Scan for the cell matching the given text and deliver its (x, y) coordinate at center. 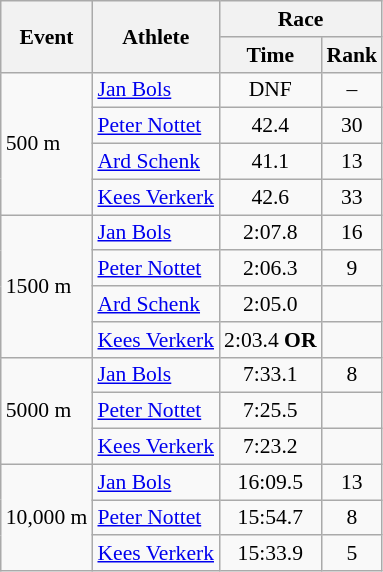
42.6 (270, 197)
Event (47, 36)
500 m (47, 143)
5000 m (47, 410)
33 (352, 197)
2:06.3 (270, 269)
Athlete (156, 36)
2:07.8 (270, 233)
Rank (352, 55)
16:09.5 (270, 482)
15:54.7 (270, 518)
41.1 (270, 162)
– (352, 90)
42.4 (270, 126)
Time (270, 55)
DNF (270, 90)
7:23.2 (270, 447)
16 (352, 233)
15:33.9 (270, 554)
10,000 m (47, 518)
2:05.0 (270, 304)
Race (300, 19)
5 (352, 554)
1500 m (47, 286)
2:03.4 OR (270, 340)
7:33.1 (270, 375)
9 (352, 269)
7:25.5 (270, 411)
30 (352, 126)
